Determine the (X, Y) coordinate at the center of the cell enclosing the given text.  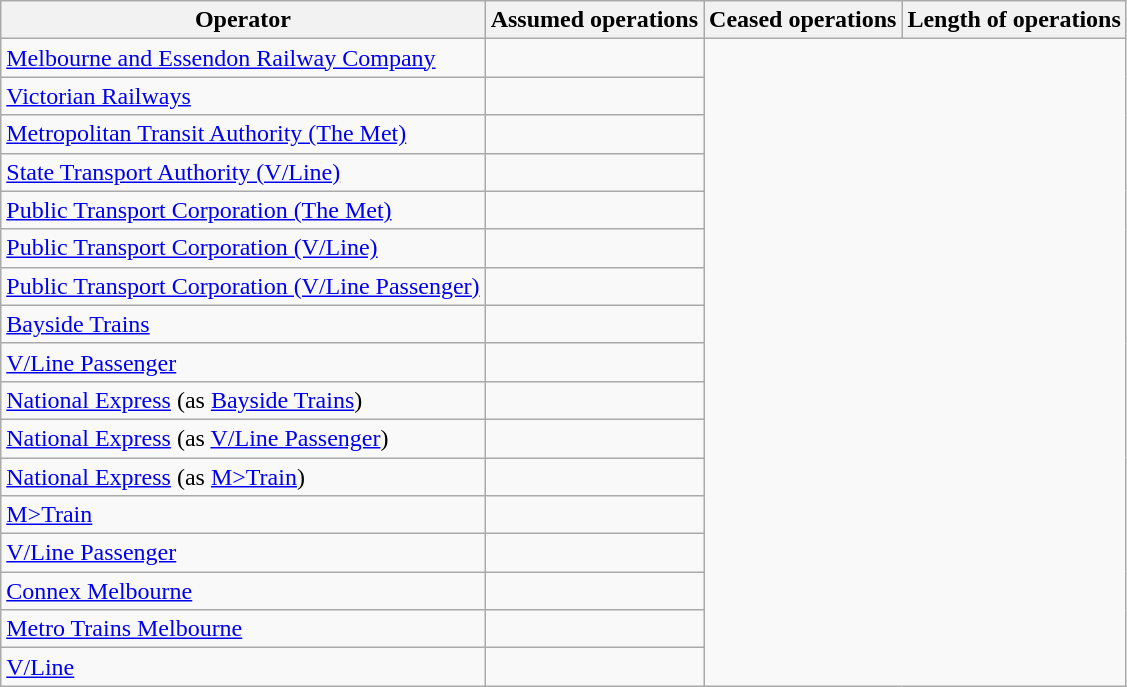
Public Transport Corporation (The Met) (243, 210)
Melbourne and Essendon Railway Company (243, 58)
Public Transport Corporation (V/Line) (243, 248)
State Transport Authority (V/Line) (243, 172)
Connex Melbourne (243, 591)
National Express (as M>Train) (243, 477)
Metro Trains Melbourne (243, 629)
M>Train (243, 515)
National Express (as V/Line Passenger) (243, 438)
National Express (as Bayside Trains) (243, 400)
Length of operations (1014, 20)
Ceased operations (803, 20)
Assumed operations (594, 20)
Victorian Railways (243, 96)
Public Transport Corporation (V/Line Passenger) (243, 286)
Metropolitan Transit Authority (The Met) (243, 134)
Operator (243, 20)
Bayside Trains (243, 324)
V/Line (243, 667)
